Pinpoint the cell where the given text exists, returning its (x, y) midpoint coordinate. 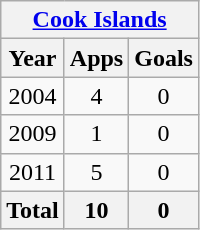
Goals (164, 58)
Apps (96, 58)
1 (96, 134)
2011 (33, 172)
2009 (33, 134)
2004 (33, 96)
10 (96, 210)
Cook Islands (100, 20)
Year (33, 58)
Total (33, 210)
5 (96, 172)
4 (96, 96)
